Provide the (x, y) coordinate of the cell's center where the given text is located.  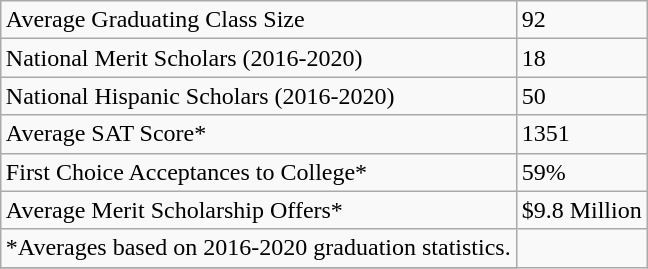
Average SAT Score* (258, 134)
*Averages based on 2016-2020 graduation statistics. (258, 248)
National Hispanic Scholars (2016-2020) (258, 96)
59% (582, 172)
18 (582, 58)
92 (582, 20)
$9.8 Million (582, 210)
50 (582, 96)
Average Merit Scholarship Offers* (258, 210)
1351 (582, 134)
Average Graduating Class Size (258, 20)
National Merit Scholars (2016-2020) (258, 58)
First Choice Acceptances to College* (258, 172)
